Return (x, y) of the center of cell containing provided text 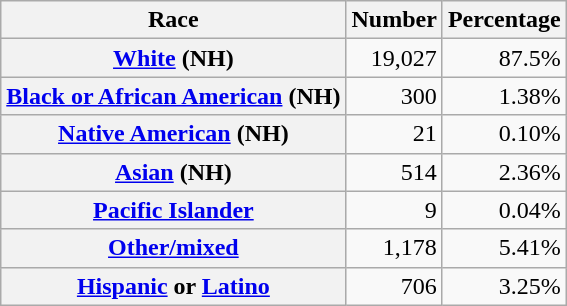
Percentage (504, 20)
706 (394, 286)
White (NH) (174, 58)
300 (394, 96)
0.10% (504, 134)
Asian (NH) (174, 172)
Race (174, 20)
1.38% (504, 96)
Hispanic or Latino (174, 286)
Pacific Islander (174, 210)
5.41% (504, 248)
Other/mixed (174, 248)
87.5% (504, 58)
3.25% (504, 286)
Number (394, 20)
514 (394, 172)
Native American (NH) (174, 134)
9 (394, 210)
1,178 (394, 248)
0.04% (504, 210)
21 (394, 134)
2.36% (504, 172)
19,027 (394, 58)
Black or African American (NH) (174, 96)
